Search for the cell housing the specified text and yield its (X, Y) center coordinate. 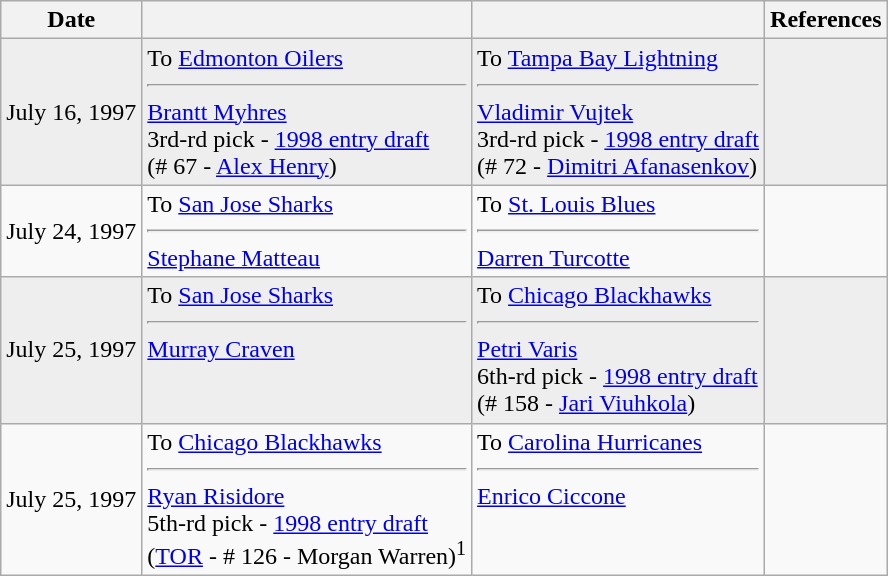
To San Jose SharksStephane Matteau (307, 231)
To Chicago BlackhawksPetri Varis6th-rd pick - 1998 entry draft(# 158 - Jari Viuhkola) (618, 350)
To Chicago BlackhawksRyan Risidore5th-rd pick - 1998 entry draft(TOR - # 126 - Morgan Warren)1 (307, 500)
July 24, 1997 (72, 231)
To St. Louis BluesDarren Turcotte (618, 231)
Date (72, 20)
To San Jose SharksMurray Craven (307, 350)
To Tampa Bay LightningVladimir Vujtek3rd-rd pick - 1998 entry draft(# 72 - Dimitri Afanasenkov) (618, 112)
July 16, 1997 (72, 112)
To Edmonton OilersBrantt Myhres3rd-rd pick - 1998 entry draft(# 67 - Alex Henry) (307, 112)
To Carolina HurricanesEnrico Ciccone (618, 500)
References (826, 20)
